Output the (X, Y) coordinate of the center of the cell containing the given text.  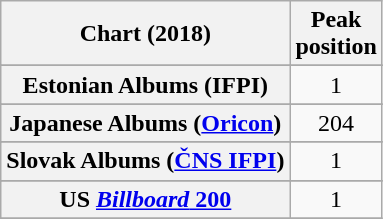
Slovak Albums (ČNS IFPI) (146, 161)
Peak position (336, 34)
204 (336, 123)
Japanese Albums (Oricon) (146, 123)
US Billboard 200 (146, 199)
Chart (2018) (146, 34)
Estonian Albums (IFPI) (146, 85)
